Pinpoint the cell where the given text exists, returning its (X, Y) midpoint coordinate. 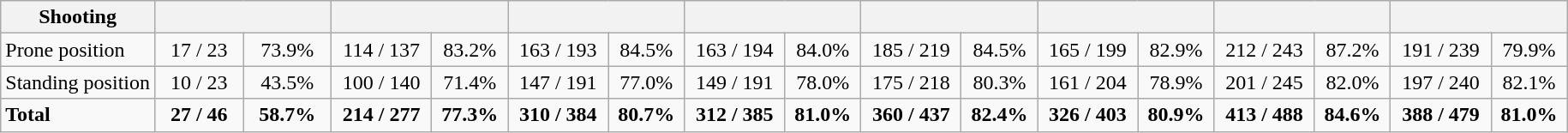
Standing position (78, 82)
82.0% (1352, 82)
165 / 199 (1088, 50)
212 / 243 (1265, 50)
84.0% (823, 50)
163 / 193 (559, 50)
84.6% (1352, 115)
10 / 23 (199, 82)
82.1% (1529, 82)
185 / 219 (912, 50)
80.7% (646, 115)
79.9% (1529, 50)
17 / 23 (199, 50)
114 / 137 (382, 50)
82.9% (1176, 50)
83.2% (470, 50)
147 / 191 (559, 82)
214 / 277 (382, 115)
161 / 204 (1088, 82)
77.0% (646, 82)
175 / 218 (912, 82)
326 / 403 (1088, 115)
80.3% (999, 82)
191 / 239 (1441, 50)
100 / 140 (382, 82)
413 / 488 (1265, 115)
87.2% (1352, 50)
360 / 437 (912, 115)
78.0% (823, 82)
27 / 46 (199, 115)
43.5% (288, 82)
73.9% (288, 50)
197 / 240 (1441, 82)
Prone position (78, 50)
80.9% (1176, 115)
201 / 245 (1265, 82)
Shooting (78, 17)
163 / 194 (735, 50)
77.3% (470, 115)
78.9% (1176, 82)
149 / 191 (735, 82)
388 / 479 (1441, 115)
310 / 384 (559, 115)
82.4% (999, 115)
71.4% (470, 82)
312 / 385 (735, 115)
Total (78, 115)
58.7% (288, 115)
